Pinpoint the cell where the given text exists, returning its (X, Y) midpoint coordinate. 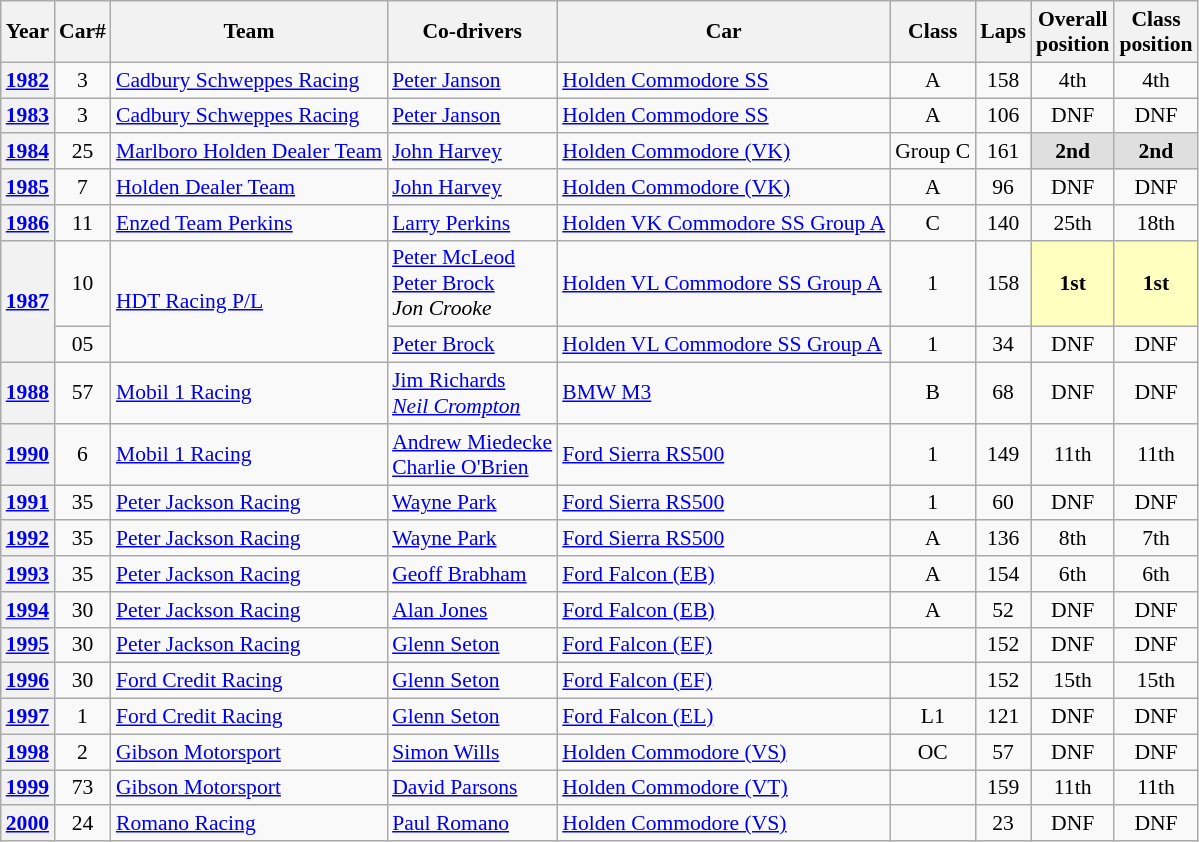
149 (1003, 454)
159 (1003, 788)
23 (1003, 824)
Paul Romano (472, 824)
154 (1003, 574)
1984 (28, 152)
11 (82, 223)
25 (82, 152)
L1 (932, 717)
161 (1003, 152)
05 (82, 345)
1987 (28, 301)
1999 (28, 788)
OC (932, 752)
1991 (28, 503)
6 (82, 454)
136 (1003, 539)
C (932, 223)
60 (1003, 503)
106 (1003, 116)
Marlboro Holden Dealer Team (249, 152)
1994 (28, 610)
Alan Jones (472, 610)
B (932, 394)
73 (82, 788)
1993 (28, 574)
Peter McLeod Peter Brock Jon Crooke (472, 284)
Larry Perkins (472, 223)
Laps (1003, 32)
Year (28, 32)
1998 (28, 752)
Car# (82, 32)
24 (82, 824)
Andrew Miedecke Charlie O'Brien (472, 454)
Holden Dealer Team (249, 187)
Romano Racing (249, 824)
Holden Commodore (VT) (724, 788)
Car (724, 32)
1985 (28, 187)
8th (1072, 539)
1986 (28, 223)
David Parsons (472, 788)
Jim Richards Neil Crompton (472, 394)
Holden VK Commodore SS Group A (724, 223)
Overallposition (1072, 32)
68 (1003, 394)
1990 (28, 454)
96 (1003, 187)
HDT Racing P/L (249, 301)
2 (82, 752)
1995 (28, 645)
Peter Brock (472, 345)
Ford Falcon (EL) (724, 717)
Team (249, 32)
Classposition (1156, 32)
2000 (28, 824)
1988 (28, 394)
18th (1156, 223)
25th (1072, 223)
Group C (932, 152)
1992 (28, 539)
Enzed Team Perkins (249, 223)
1982 (28, 80)
7th (1156, 539)
Simon Wills (472, 752)
52 (1003, 610)
10 (82, 284)
1983 (28, 116)
121 (1003, 717)
Geoff Brabham (472, 574)
140 (1003, 223)
1996 (28, 681)
34 (1003, 345)
1997 (28, 717)
BMW M3 (724, 394)
Class (932, 32)
Co-drivers (472, 32)
7 (82, 187)
